Determine the (x, y) coordinate at the center of the cell enclosing the given text.  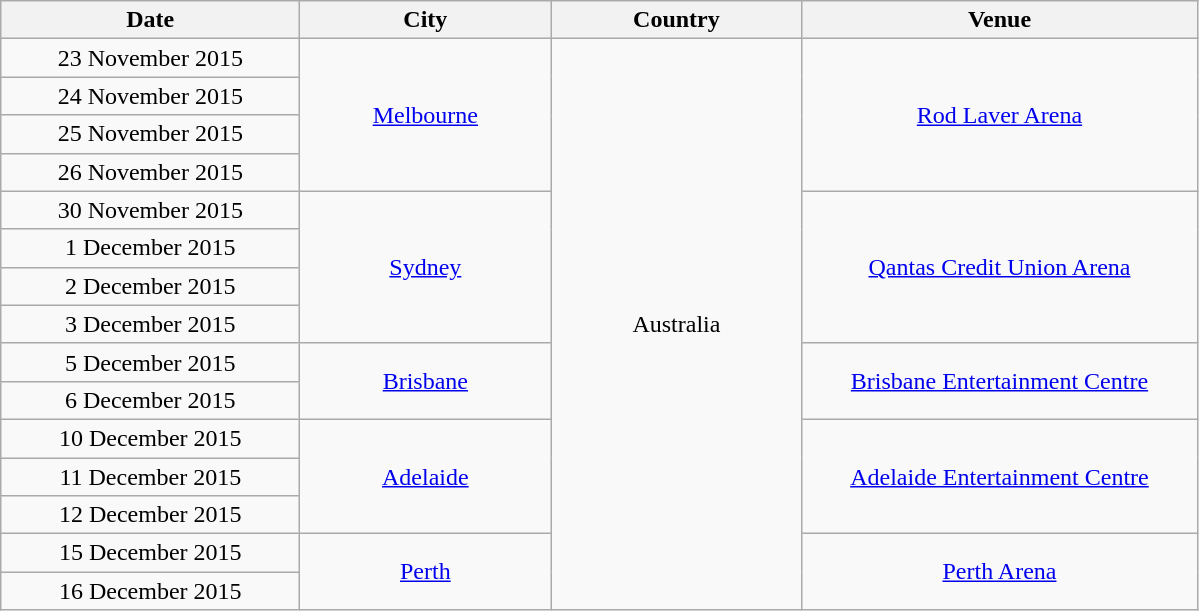
Adelaide Entertainment Centre (1000, 476)
Australia (676, 324)
Country (676, 20)
10 December 2015 (150, 438)
Perth Arena (1000, 572)
25 November 2015 (150, 134)
30 November 2015 (150, 210)
15 December 2015 (150, 553)
Brisbane Entertainment Centre (1000, 381)
Sydney (426, 267)
Venue (1000, 20)
5 December 2015 (150, 362)
Melbourne (426, 115)
12 December 2015 (150, 515)
24 November 2015 (150, 96)
26 November 2015 (150, 172)
2 December 2015 (150, 286)
City (426, 20)
3 December 2015 (150, 324)
Qantas Credit Union Arena (1000, 267)
Rod Laver Arena (1000, 115)
23 November 2015 (150, 58)
Perth (426, 572)
Adelaide (426, 476)
Date (150, 20)
16 December 2015 (150, 591)
Brisbane (426, 381)
1 December 2015 (150, 248)
6 December 2015 (150, 400)
11 December 2015 (150, 477)
